Output the [x, y] coordinate of the center of the cell containing the given text.  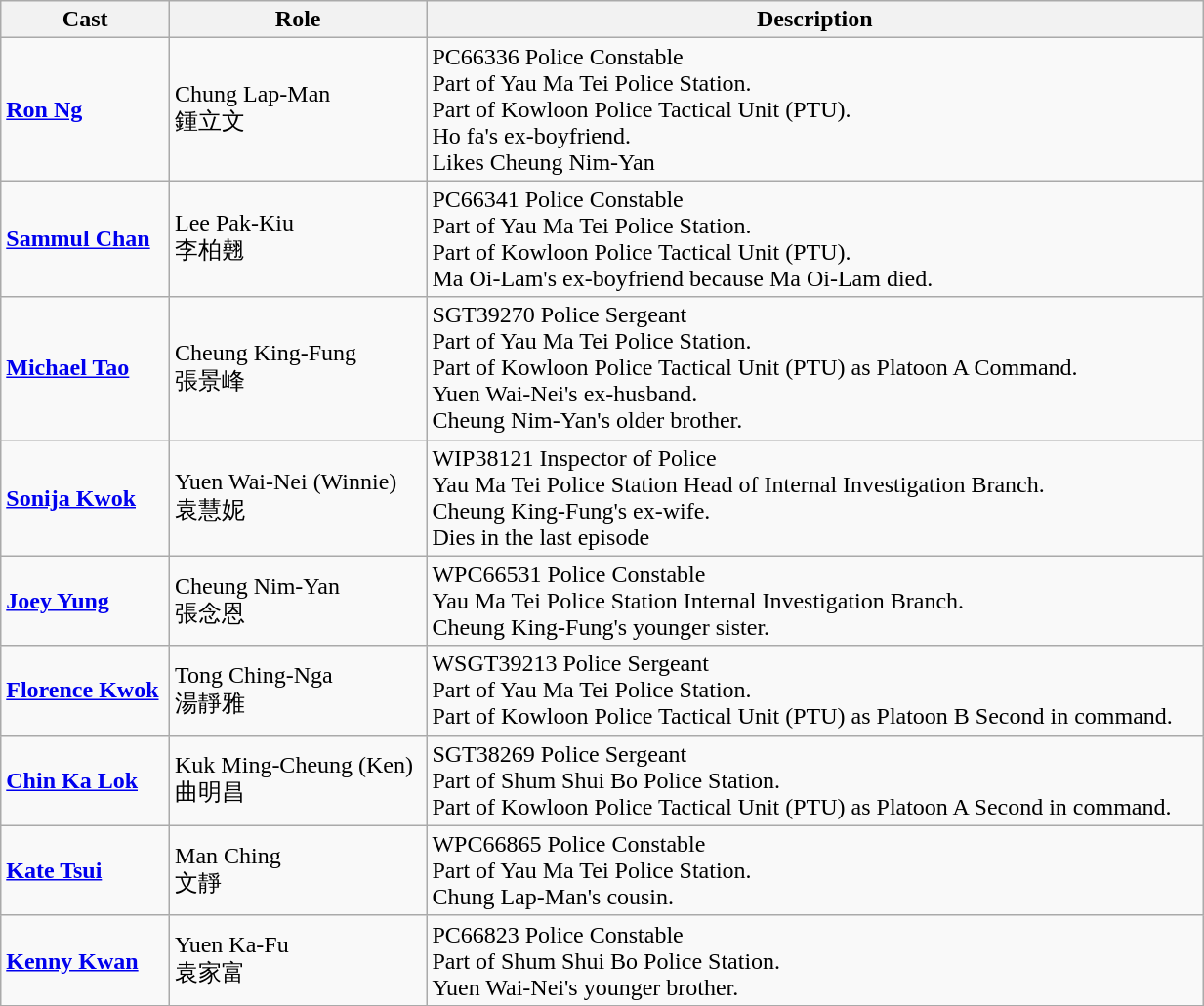
WPC66865 Police Constable Part of Yau Ma Tei Police Station. Chung Lap-Man's cousin. [814, 870]
PC66823 Police Constable Part of Shum Shui Bo Police Station. Yuen Wai-Nei's younger brother. [814, 960]
Ron Ng [86, 109]
WIP38121 Inspector of Police Yau Ma Tei Police Station Head of Internal Investigation Branch. Cheung King-Fung's ex-wife. Dies in the last episode [814, 498]
Description [814, 20]
Role [299, 20]
Kate Tsui [86, 870]
Yuen Wai-Nei (Winnie) 袁慧妮 [299, 498]
Sonija Kwok [86, 498]
Michael Tao [86, 368]
Chin Ka Lok [86, 780]
Cheung Nim-Yan 張念恩 [299, 601]
Yuen Ka-Fu 袁家富 [299, 960]
Lee Pak-Kiu 李柏翹 [299, 238]
Joey Yung [86, 601]
Cheung King-Fung 張景峰 [299, 368]
Florence Kwok [86, 691]
Tong Ching-Nga 湯靜雅 [299, 691]
SGT38269 Police Sergeant Part of Shum Shui Bo Police Station. Part of Kowloon Police Tactical Unit (PTU) as Platoon A Second in command. [814, 780]
Kuk Ming-Cheung (Ken) 曲明昌 [299, 780]
WPC66531 Police Constable Yau Ma Tei Police Station Internal Investigation Branch. Cheung King-Fung's younger sister. [814, 601]
Sammul Chan [86, 238]
PC66336 Police Constable Part of Yau Ma Tei Police Station. Part of Kowloon Police Tactical Unit (PTU). Ho fa's ex-boyfriend. Likes Cheung Nim-Yan [814, 109]
Cast [86, 20]
WSGT39213 Police Sergeant Part of Yau Ma Tei Police Station. Part of Kowloon Police Tactical Unit (PTU) as Platoon B Second in command. [814, 691]
Chung Lap-Man 鍾立文 [299, 109]
Kenny Kwan [86, 960]
Man Ching 文靜 [299, 870]
